From the cell containing the given text, extract its center point as (X, Y) coordinate. 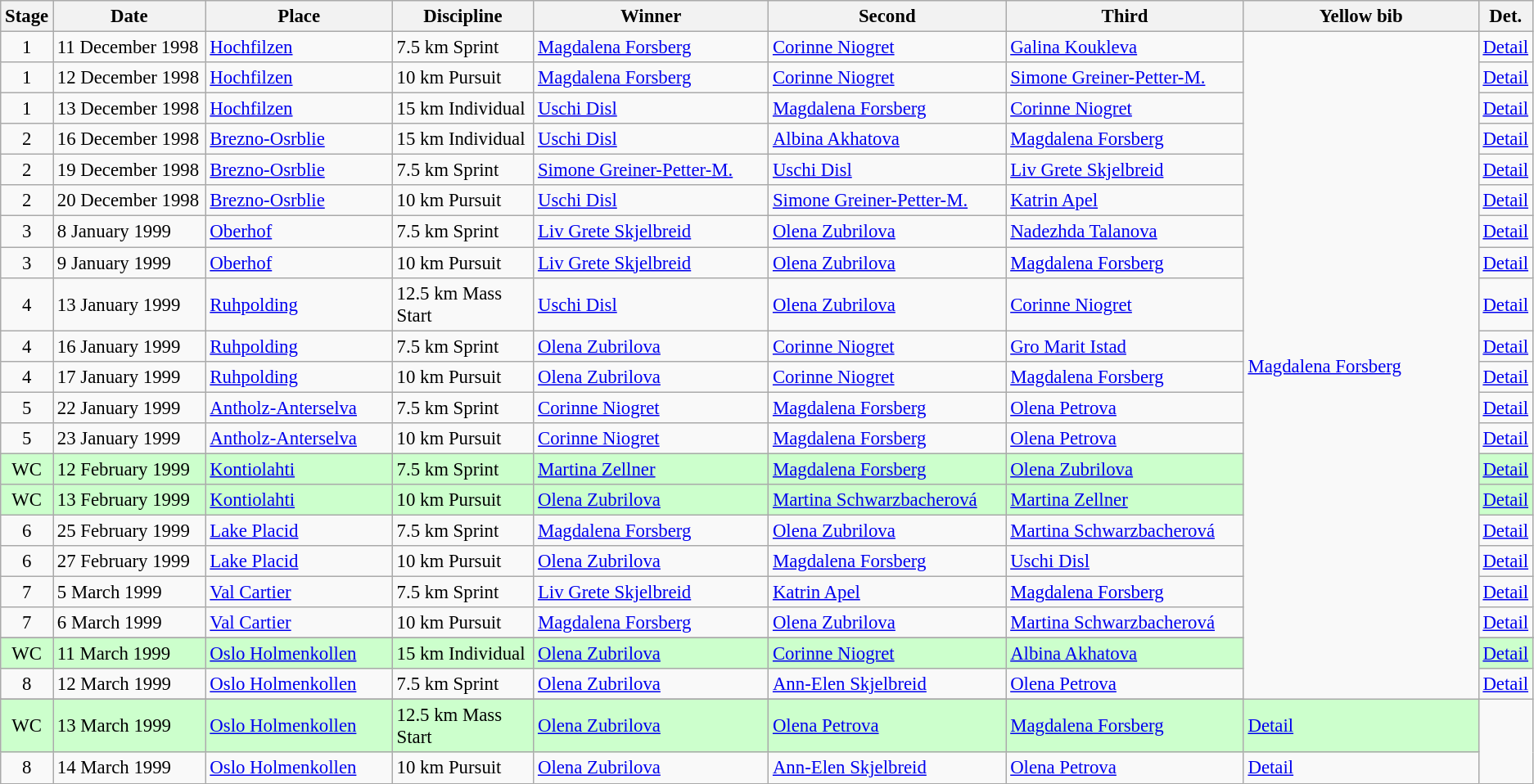
17 January 1999 (129, 376)
9 January 1999 (129, 263)
23 January 1999 (129, 439)
5 March 1999 (129, 593)
Gro Marit Istad (1125, 346)
12 December 1998 (129, 78)
13 December 1998 (129, 109)
11 March 1999 (129, 654)
Yellow bib (1360, 16)
25 February 1999 (129, 530)
13 March 1999 (129, 727)
Place (299, 16)
12 March 1999 (129, 684)
Det. (1505, 16)
22 January 1999 (129, 408)
Discipline (462, 16)
27 February 1999 (129, 561)
8 January 1999 (129, 232)
19 December 1998 (129, 170)
13 January 1999 (129, 304)
6 March 1999 (129, 623)
Third (1125, 16)
16 January 1999 (129, 346)
Stage (27, 16)
20 December 1998 (129, 201)
14 March 1999 (129, 768)
Second (887, 16)
13 February 1999 (129, 500)
12 February 1999 (129, 469)
Date (129, 16)
Nadezhda Talanova (1125, 232)
11 December 1998 (129, 47)
Winner (652, 16)
Galina Koukleva (1125, 47)
16 December 1998 (129, 139)
